Locate the cell with the specified text and output its [x, y] center coordinate. 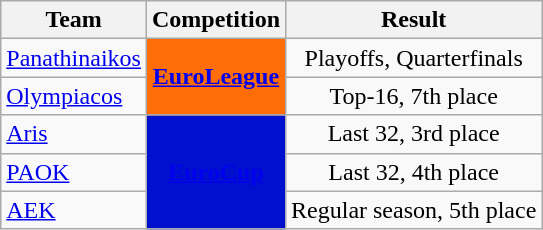
AEK [74, 210]
Last 32, 3rd place [414, 134]
Aris [74, 134]
Olympiacos [74, 96]
EuroCup [216, 172]
Last 32, 4th place [414, 172]
Competition [216, 20]
Result [414, 20]
Top-16, 7th place [414, 96]
Panathinaikos [74, 58]
Regular season, 5th place [414, 210]
Team [74, 20]
PAOK [74, 172]
EuroLeague [216, 77]
Playoffs, Quarterfinals [414, 58]
